Detect which cell encompasses the target text, then output its (x, y) center coordinate. 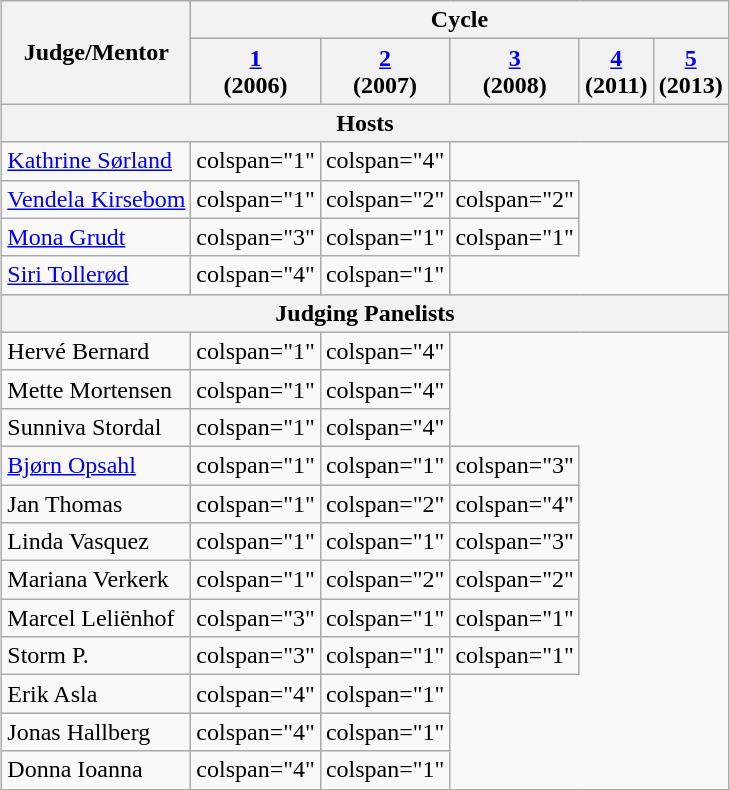
3 (2008) (515, 72)
Judge/Mentor (96, 52)
Jan Thomas (96, 503)
Donna Ioanna (96, 770)
Erik Asla (96, 694)
Judging Panelists (365, 313)
Mona Grudt (96, 237)
Cycle (460, 20)
4 (2011) (616, 72)
Mette Mortensen (96, 389)
Kathrine Sørland (96, 161)
5 (2013) (690, 72)
Bjørn Opsahl (96, 465)
1 (2006) (256, 72)
Marcel Leliënhof (96, 618)
Vendela Kirsebom (96, 199)
Hervé Bernard (96, 351)
Mariana Verkerk (96, 580)
Hosts (365, 123)
Jonas Hallberg (96, 732)
Linda Vasquez (96, 542)
Siri Tollerød (96, 275)
Sunniva Stordal (96, 427)
2 (2007) (385, 72)
Storm P. (96, 656)
